Return [X, Y] of the center of cell containing provided text 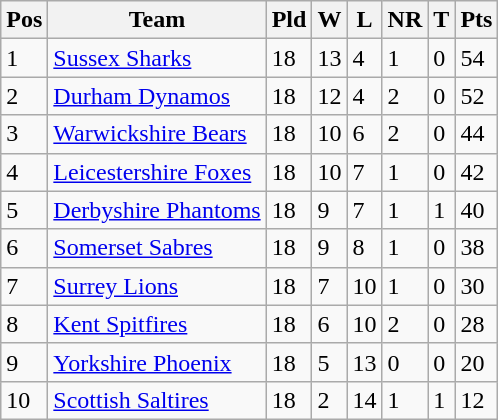
T [442, 20]
Yorkshire Phoenix [157, 362]
30 [476, 286]
20 [476, 362]
52 [476, 96]
44 [476, 134]
Leicestershire Foxes [157, 172]
Pts [476, 20]
Derbyshire Phantoms [157, 210]
54 [476, 58]
Somerset Sabres [157, 248]
14 [364, 400]
Pld [289, 20]
Durham Dynamos [157, 96]
L [364, 20]
40 [476, 210]
Kent Spitfires [157, 324]
38 [476, 248]
42 [476, 172]
Surrey Lions [157, 286]
Pos [24, 20]
Sussex Sharks [157, 58]
28 [476, 324]
Warwickshire Bears [157, 134]
W [330, 20]
NR [405, 20]
Team [157, 20]
Scottish Saltires [157, 400]
3 [24, 134]
